Return the (X, Y) coordinate for the center point of the cell that contains the specified text.  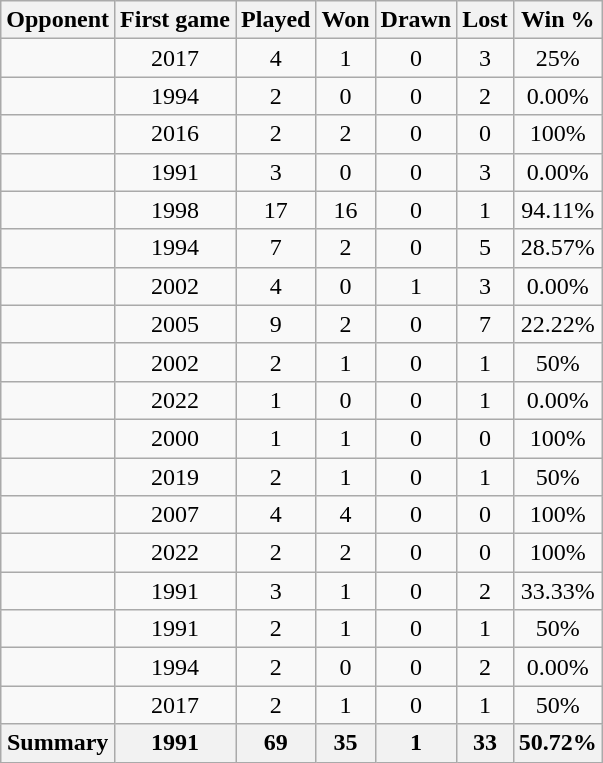
9 (276, 324)
94.11% (558, 210)
2005 (176, 324)
Win % (558, 20)
Played (276, 20)
Lost (485, 20)
2019 (176, 477)
35 (346, 743)
69 (276, 743)
25% (558, 58)
2000 (176, 438)
33.33% (558, 591)
22.22% (558, 324)
2007 (176, 515)
Drawn (416, 20)
Summary (58, 743)
1998 (176, 210)
17 (276, 210)
16 (346, 210)
Won (346, 20)
5 (485, 248)
First game (176, 20)
Opponent (58, 20)
28.57% (558, 248)
33 (485, 743)
50.72% (558, 743)
2016 (176, 134)
